Extract the (X, Y) coordinate from the center of the cell holding the provided text.  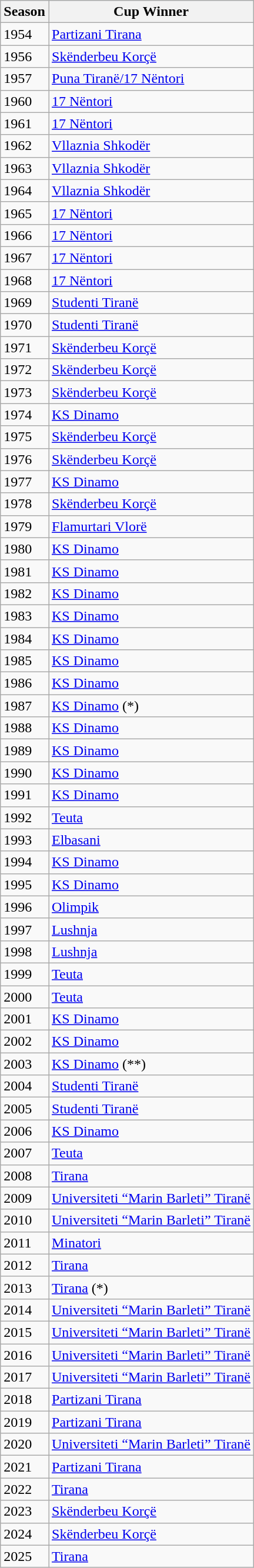
1988 (25, 728)
1966 (25, 235)
2011 (25, 1243)
1994 (25, 862)
1993 (25, 840)
1970 (25, 325)
1977 (25, 482)
1990 (25, 773)
2010 (25, 1220)
1986 (25, 683)
Season (25, 12)
1998 (25, 952)
1963 (25, 168)
2018 (25, 1400)
2025 (25, 1556)
1996 (25, 907)
2000 (25, 997)
1978 (25, 504)
1972 (25, 370)
1981 (25, 571)
1954 (25, 34)
1964 (25, 191)
1992 (25, 818)
2009 (25, 1198)
1989 (25, 750)
1984 (25, 638)
1997 (25, 929)
1979 (25, 526)
1987 (25, 706)
1960 (25, 101)
2006 (25, 1131)
2007 (25, 1153)
Flamurtari Vlorë (151, 526)
1967 (25, 258)
1968 (25, 281)
2021 (25, 1467)
2002 (25, 1042)
1965 (25, 213)
2003 (25, 1064)
1985 (25, 661)
Minatori (151, 1243)
1982 (25, 593)
Tirana (*) (151, 1287)
2008 (25, 1176)
1956 (25, 56)
2016 (25, 1355)
2005 (25, 1109)
1969 (25, 303)
1999 (25, 974)
2014 (25, 1310)
Cup Winner (151, 12)
1976 (25, 459)
1957 (25, 79)
1995 (25, 885)
Olimpik (151, 907)
2001 (25, 1019)
1961 (25, 124)
2013 (25, 1287)
1983 (25, 616)
2019 (25, 1422)
1973 (25, 392)
1962 (25, 146)
1971 (25, 348)
KS Dinamo (**) (151, 1064)
2023 (25, 1512)
2015 (25, 1332)
2017 (25, 1377)
2022 (25, 1489)
KS Dinamo (*) (151, 706)
1975 (25, 437)
Elbasani (151, 840)
2004 (25, 1086)
2012 (25, 1265)
1974 (25, 415)
2020 (25, 1444)
Puna Tiranë/17 Nëntori (151, 79)
2024 (25, 1534)
1980 (25, 549)
1991 (25, 795)
